For the text-containing cell, return its midpoint in (x, y) coordinate format. 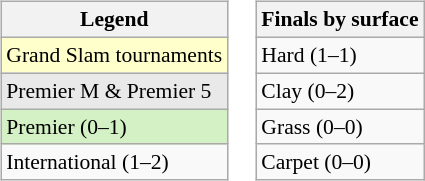
Premier (0–1) (114, 127)
Clay (0–2) (340, 91)
Premier M & Premier 5 (114, 91)
Legend (114, 20)
Finals by surface (340, 20)
Carpet (0–0) (340, 162)
Grass (0–0) (340, 127)
International (1–2) (114, 162)
Grand Slam tournaments (114, 55)
Hard (1–1) (340, 55)
